Find where the given text appears and provide that cell's center as (x, y) coordinate. 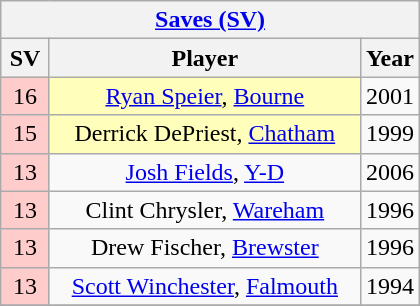
Saves (SV) (210, 20)
Year (390, 58)
1999 (390, 134)
Ryan Speier, Bourne (204, 96)
15 (26, 134)
SV (26, 58)
1994 (390, 286)
Player (204, 58)
Scott Winchester, Falmouth (204, 286)
16 (26, 96)
Drew Fischer, Brewster (204, 248)
Josh Fields, Y-D (204, 172)
2006 (390, 172)
Clint Chrysler, Wareham (204, 210)
Derrick DePriest, Chatham (204, 134)
2001 (390, 96)
